Return the (X, Y) coordinate for the center point of the cell that contains the specified text.  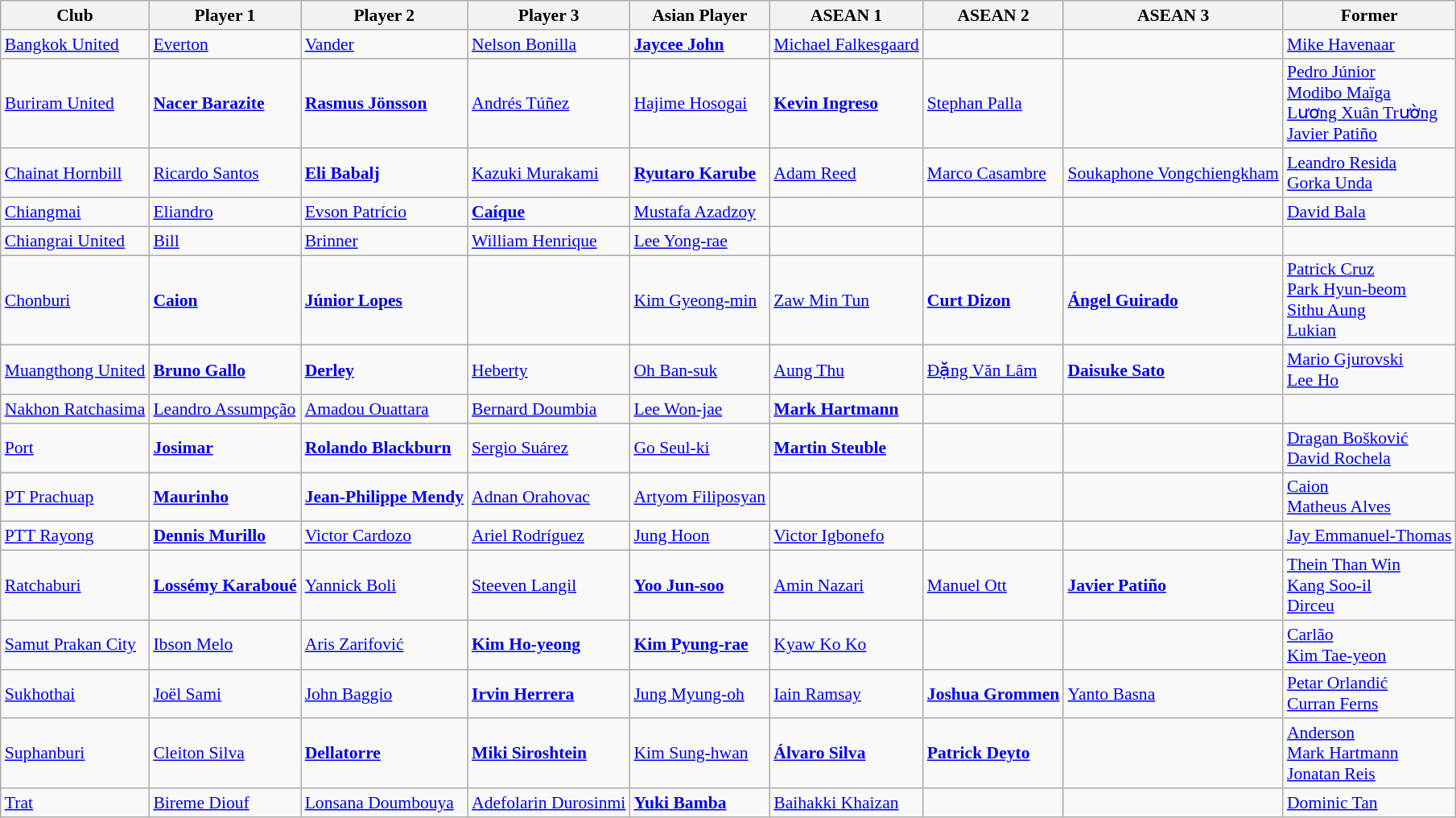
Ricardo Santos (225, 174)
Bernard Doumbia (549, 409)
Hajime Hosogai (699, 103)
Steeven Langil (549, 586)
Former (1370, 15)
Bangkok United (76, 44)
John Baggio (385, 694)
Mustafa Azadzoy (699, 213)
Patrick Deyto (993, 754)
Soukaphone Vongchiengkham (1173, 174)
PT Prachuap (76, 498)
Lossémy Karaboué (225, 586)
Anderson Mark Hartmann Jonatan Reis (1370, 754)
Caíque (549, 213)
Caion (225, 300)
Jaycee John (699, 44)
Leandro Assumpção (225, 409)
Player 3 (549, 15)
Joël Sami (225, 694)
Heberty (549, 370)
Jay Emmanuel-Thomas (1370, 536)
Curt Dizon (993, 300)
Kim Ho-yeong (549, 644)
Rasmus Jönsson (385, 103)
Amin Nazari (847, 586)
Júnior Lopes (385, 300)
Yannick Boli (385, 586)
Ángel Guirado (1173, 300)
Petar Orlandić Curran Ferns (1370, 694)
Mark Hartmann (847, 409)
Nelson Bonilla (549, 44)
David Bala (1370, 213)
Joshua Grommen (993, 694)
Carlão Kim Tae-yeon (1370, 644)
Patrick Cruz Park Hyun-beom Sithu Aung Lukian (1370, 300)
Cleiton Silva (225, 754)
Aung Thu (847, 370)
Ryutaro Karube (699, 174)
Victor Cardozo (385, 536)
Dominic Tan (1370, 803)
Player 1 (225, 15)
PTT Rayong (76, 536)
Oh Ban-suk (699, 370)
Mario Gjurovski Lee Ho (1370, 370)
Martin Steuble (847, 448)
Asian Player (699, 15)
Lonsana Doumbouya (385, 803)
Eliandro (225, 213)
Bill (225, 241)
Trat (76, 803)
Baihakki Khaizan (847, 803)
Josimar (225, 448)
Leandro Resida Gorka Unda (1370, 174)
Caion Matheus Alves (1370, 498)
Suphanburi (76, 754)
Manuel Ott (993, 586)
Kyaw Ko Ko (847, 644)
Go Seul-ki (699, 448)
Nacer Barazite (225, 103)
Andrés Túñez (549, 103)
Kim Pyung-rae (699, 644)
ASEAN 1 (847, 15)
Michael Falkesgaard (847, 44)
Brinner (385, 241)
Chiangrai United (76, 241)
Vander (385, 44)
Port (76, 448)
Nakhon Ratchasima (76, 409)
Victor Igbonefo (847, 536)
Miki Siroshtein (549, 754)
Lee Yong-rae (699, 241)
Mike Havenaar (1370, 44)
Derley (385, 370)
Chiangmai (76, 213)
Adam Reed (847, 174)
Muangthong United (76, 370)
Chonburi (76, 300)
Sergio Suárez (549, 448)
Lee Won-jae (699, 409)
Ariel Rodríguez (549, 536)
Álvaro Silva (847, 754)
Club (76, 15)
Maurinho (225, 498)
William Henrique (549, 241)
Eli Babalj (385, 174)
Bruno Gallo (225, 370)
Marco Casambre (993, 174)
Jung Myung-oh (699, 694)
Player 2 (385, 15)
Yoo Jun-soo (699, 586)
Kevin Ingreso (847, 103)
Amadou Ouattara (385, 409)
Kim Sung-hwan (699, 754)
Đặng Văn Lâm (993, 370)
Buriram United (76, 103)
Dennis Murillo (225, 536)
Ibson Melo (225, 644)
Adefolarin Durosinmi (549, 803)
Aris Zarifović (385, 644)
ASEAN 3 (1173, 15)
Evson Patrício (385, 213)
Yuki Bamba (699, 803)
Ratchaburi (76, 586)
Samut Prakan City (76, 644)
Kim Gyeong-min (699, 300)
ASEAN 2 (993, 15)
Kazuki Murakami (549, 174)
Rolando Blackburn (385, 448)
Stephan Palla (993, 103)
Pedro Júnior Modibo Maïga Lương Xuân Trường Javier Patiño (1370, 103)
Iain Ramsay (847, 694)
Jean-Philippe Mendy (385, 498)
Sukhothai (76, 694)
Jung Hoon (699, 536)
Irvin Herrera (549, 694)
Artyom Filiposyan (699, 498)
Yanto Basna (1173, 694)
Thein Than Win Kang Soo-il Dirceu (1370, 586)
Dragan Bošković David Rochela (1370, 448)
Daisuke Sato (1173, 370)
Chainat Hornbill (76, 174)
Adnan Orahovac (549, 498)
Dellatorre (385, 754)
Javier Patiño (1173, 586)
Everton (225, 44)
Bireme Diouf (225, 803)
Zaw Min Tun (847, 300)
